Search for the cell housing the specified text and yield its (x, y) center coordinate. 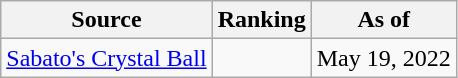
Source (106, 20)
Ranking (262, 20)
May 19, 2022 (384, 58)
Sabato's Crystal Ball (106, 58)
As of (384, 20)
